Provide the (X, Y) coordinate of the cell's center where the given text is located.  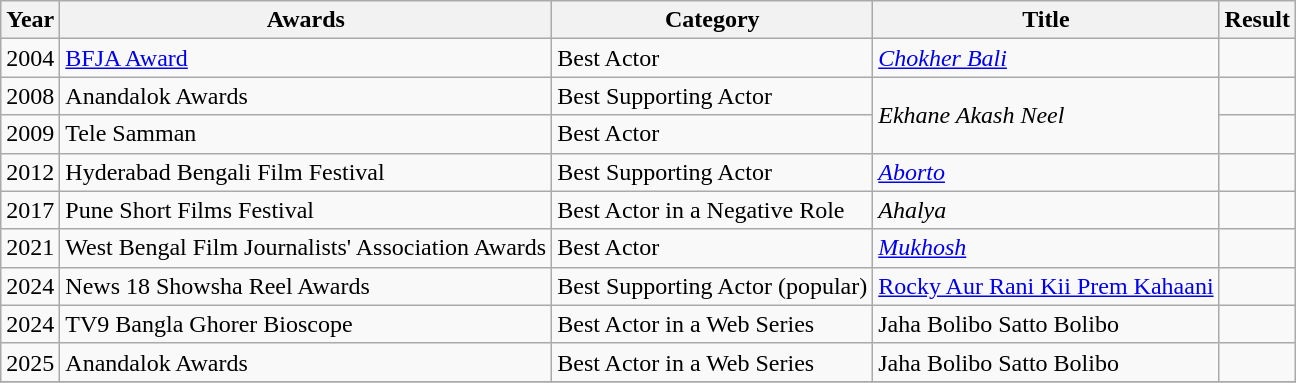
Chokher Bali (1046, 58)
Tele Samman (306, 134)
Aborto (1046, 172)
Year (30, 20)
2025 (30, 362)
West Bengal Film Journalists' Association Awards (306, 248)
2012 (30, 172)
Ekhane Akash Neel (1046, 115)
2008 (30, 96)
Ahalya (1046, 210)
Best Supporting Actor (popular) (712, 286)
2017 (30, 210)
News 18 Showsha Reel Awards (306, 286)
Pune Short Films Festival (306, 210)
BFJA Award (306, 58)
Title (1046, 20)
Best Actor in a Negative Role (712, 210)
2009 (30, 134)
2021 (30, 248)
Category (712, 20)
Awards (306, 20)
2004 (30, 58)
Hyderabad Bengali Film Festival (306, 172)
Rocky Aur Rani Kii Prem Kahaani (1046, 286)
Result (1257, 20)
TV9 Bangla Ghorer Bioscope (306, 324)
Mukhosh (1046, 248)
